Detect which cell encompasses the target text, then output its [x, y] center coordinate. 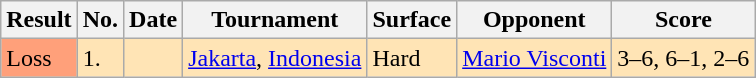
3–6, 6–1, 2–6 [684, 58]
Result [39, 20]
Date [154, 20]
Opponent [534, 20]
1. [100, 58]
No. [100, 20]
Jakarta, Indonesia [275, 58]
Hard [412, 58]
Score [684, 20]
Tournament [275, 20]
Loss [39, 58]
Mario Visconti [534, 58]
Surface [412, 20]
